Output the [x, y] coordinate of the center of the cell containing the given text.  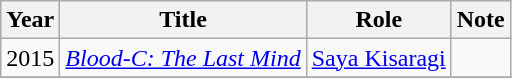
2015 [30, 58]
Note [480, 20]
Title [183, 20]
Blood-C: The Last Mind [183, 58]
Saya Kisaragi [378, 58]
Year [30, 20]
Role [378, 20]
